Search for the cell housing the specified text and yield its [X, Y] center coordinate. 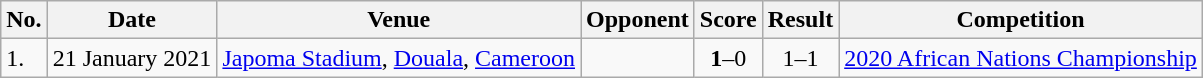
Competition [1021, 20]
Japoma Stadium, Douala, Cameroon [399, 58]
Opponent [638, 20]
1–1 [800, 58]
2020 African Nations Championship [1021, 58]
Venue [399, 20]
1. [24, 58]
Result [800, 20]
Score [728, 20]
1–0 [728, 58]
21 January 2021 [132, 58]
No. [24, 20]
Date [132, 20]
